Scan for the cell matching the given text and deliver its (x, y) coordinate at center. 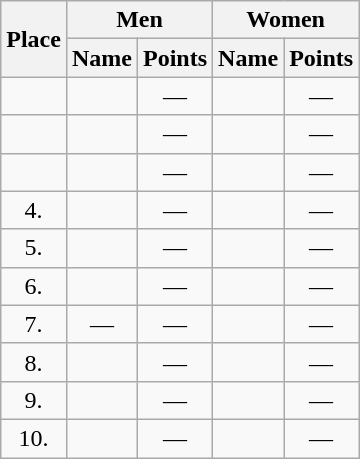
Women (286, 20)
Men (139, 20)
Place (34, 39)
7. (34, 324)
6. (34, 286)
10. (34, 438)
5. (34, 248)
8. (34, 362)
4. (34, 210)
9. (34, 400)
